Pinpoint the cell where the given text exists, returning its [X, Y] midpoint coordinate. 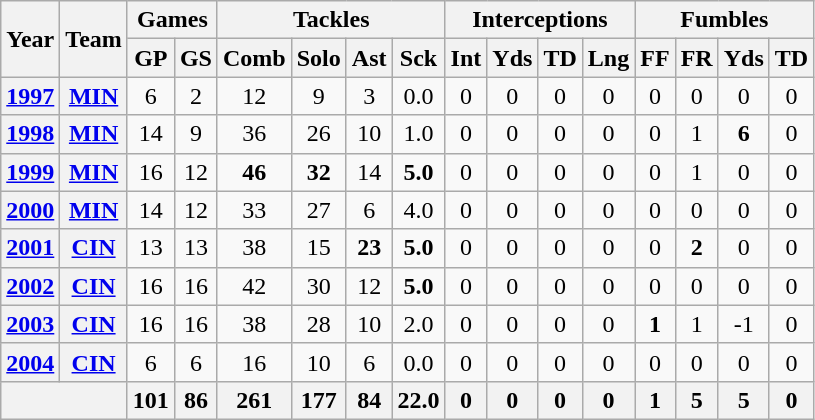
3 [369, 96]
FR [696, 58]
-1 [744, 324]
2004 [30, 362]
4.0 [418, 210]
Comb [254, 58]
2000 [30, 210]
Team [94, 39]
Ast [369, 58]
36 [254, 134]
33 [254, 210]
1998 [30, 134]
2002 [30, 286]
26 [318, 134]
261 [254, 400]
Sck [418, 58]
15 [318, 248]
1.0 [418, 134]
Solo [318, 58]
Tackles [331, 20]
86 [196, 400]
177 [318, 400]
22.0 [418, 400]
Year [30, 39]
FF [655, 58]
Interceptions [540, 20]
23 [369, 248]
GP [150, 58]
30 [318, 286]
2.0 [418, 324]
84 [369, 400]
2001 [30, 248]
Games [172, 20]
101 [150, 400]
1997 [30, 96]
28 [318, 324]
Lng [608, 58]
Fumbles [724, 20]
42 [254, 286]
2003 [30, 324]
32 [318, 172]
1999 [30, 172]
27 [318, 210]
46 [254, 172]
Int [466, 58]
GS [196, 58]
